From the cell containing the given text, extract its center point as (X, Y) coordinate. 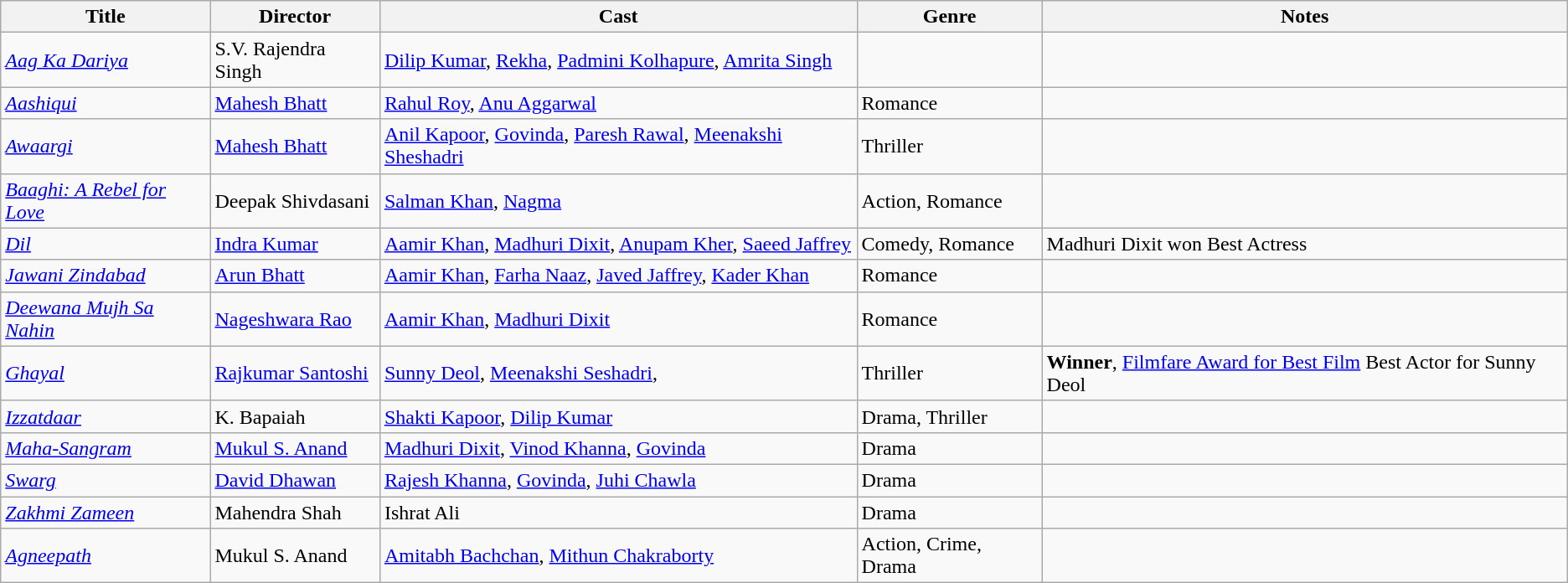
Action, Romance (950, 201)
Zakhmi Zameen (106, 512)
Deepak Shivdasani (295, 201)
David Dhawan (295, 480)
Comedy, Romance (950, 244)
Aamir Khan, Madhuri Dixit (618, 318)
Jawani Zindabad (106, 276)
Shakti Kapoor, Dilip Kumar (618, 416)
Cast (618, 17)
Title (106, 17)
Mahendra Shah (295, 512)
Ishrat Ali (618, 512)
Aag Ka Dariya (106, 60)
Salman Khan, Nagma (618, 201)
Baaghi: A Rebel for Love (106, 201)
Ghayal (106, 374)
Arun Bhatt (295, 276)
Aamir Khan, Farha Naaz, Javed Jaffrey, Kader Khan (618, 276)
Rajesh Khanna, Govinda, Juhi Chawla (618, 480)
Awaargi (106, 146)
Swarg (106, 480)
Director (295, 17)
Nageshwara Rao (295, 318)
Aashiqui (106, 103)
Anil Kapoor, Govinda, Paresh Rawal, Meenakshi Sheshadri (618, 146)
Action, Crime, Drama (950, 556)
Indra Kumar (295, 244)
Deewana Mujh Sa Nahin (106, 318)
Madhuri Dixit won Best Actress (1305, 244)
Notes (1305, 17)
Sunny Deol, Meenakshi Seshadri, (618, 374)
S.V. Rajendra Singh (295, 60)
Dilip Kumar, Rekha, Padmini Kolhapure, Amrita Singh (618, 60)
Maha-Sangram (106, 448)
Dil (106, 244)
Winner, Filmfare Award for Best Film Best Actor for Sunny Deol (1305, 374)
K. Bapaiah (295, 416)
Amitabh Bachchan, Mithun Chakraborty (618, 556)
Rahul Roy, Anu Aggarwal (618, 103)
Drama, Thriller (950, 416)
Genre (950, 17)
Rajkumar Santoshi (295, 374)
Aamir Khan, Madhuri Dixit, Anupam Kher, Saeed Jaffrey (618, 244)
Izzatdaar (106, 416)
Agneepath (106, 556)
Madhuri Dixit, Vinod Khanna, Govinda (618, 448)
